From the cell containing the given text, extract its center point as [X, Y] coordinate. 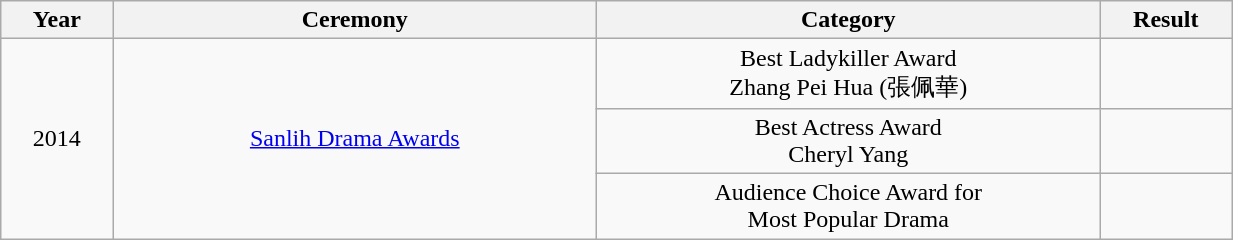
2014 [57, 139]
Best Actress Award Cheryl Yang [848, 140]
Audience Choice Award forMost Popular Drama [848, 206]
Sanlih Drama Awards [355, 139]
Ceremony [355, 20]
Year [57, 20]
Result [1166, 20]
Category [848, 20]
Best Ladykiller Award Zhang Pei Hua (張佩華) [848, 74]
